Capture the cell that displays the provided text and extract its (x, y) central coordinate. 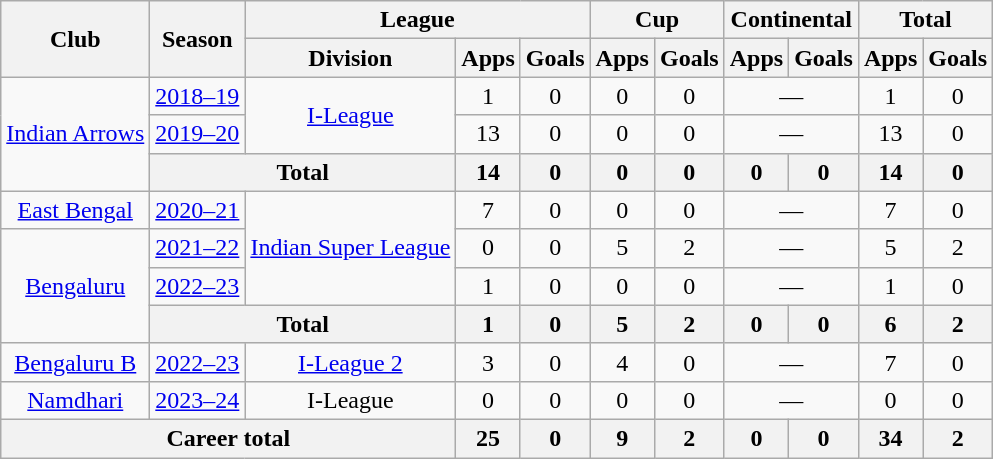
3 (488, 362)
25 (488, 438)
4 (622, 362)
Career total (228, 438)
Division (350, 58)
Indian Super League (350, 248)
2020–21 (198, 210)
34 (890, 438)
Bengaluru (76, 286)
2023–24 (198, 400)
Season (198, 39)
East Bengal (76, 210)
League (418, 20)
2018–19 (198, 96)
2021–22 (198, 248)
Club (76, 39)
Continental (791, 20)
I-League 2 (350, 362)
9 (622, 438)
Bengaluru B (76, 362)
Cup (657, 20)
2019–20 (198, 134)
Indian Arrows (76, 134)
Namdhari (76, 400)
6 (890, 324)
